Return [X, Y] of the center of cell containing provided text 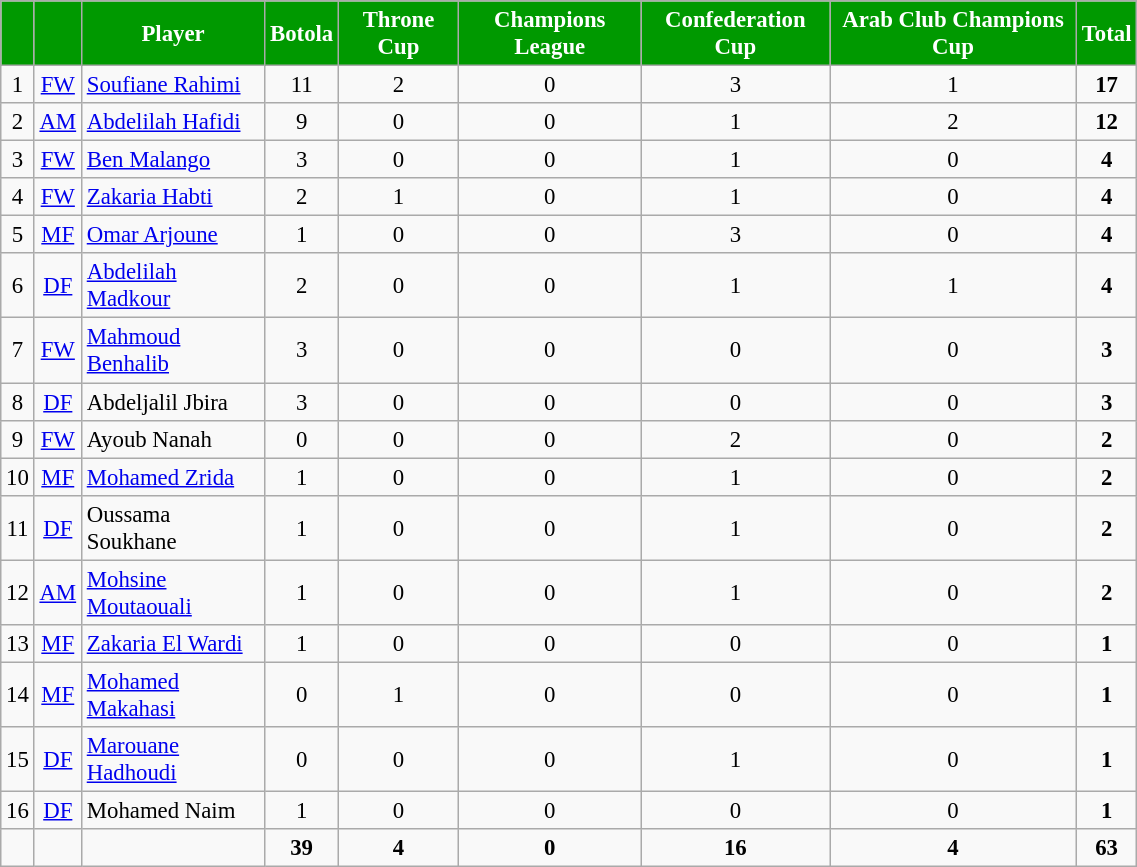
7 [18, 350]
15 [18, 760]
Abdeljalil Jbira [172, 402]
Oussama Soukhane [172, 528]
6 [18, 286]
Champions League [550, 34]
Marouane Hadhoudi [172, 760]
Throne Cup [399, 34]
Arab Club Champions Cup [954, 34]
Confederation Cup [736, 34]
10 [18, 477]
Abdelilah Madkour [172, 286]
8 [18, 402]
Mohamed Naim [172, 810]
Abdelilah Hafidi [172, 122]
Total [1106, 34]
Zakaria El Wardi [172, 644]
Player [172, 34]
14 [18, 694]
Mohsine Moutaouali [172, 592]
Omar Arjoune [172, 235]
Mahmoud Benhalib [172, 350]
Mohamed Makahasi [172, 694]
Ayoub Nanah [172, 439]
13 [18, 644]
Botola [302, 34]
Ben Malango [172, 160]
5 [18, 235]
17 [1106, 85]
63 [1106, 848]
Soufiane Rahimi [172, 85]
39 [302, 848]
Zakaria Habti [172, 197]
Mohamed Zrida [172, 477]
